Identify which cell holds the provided text, then report its [X, Y] central coordinate. 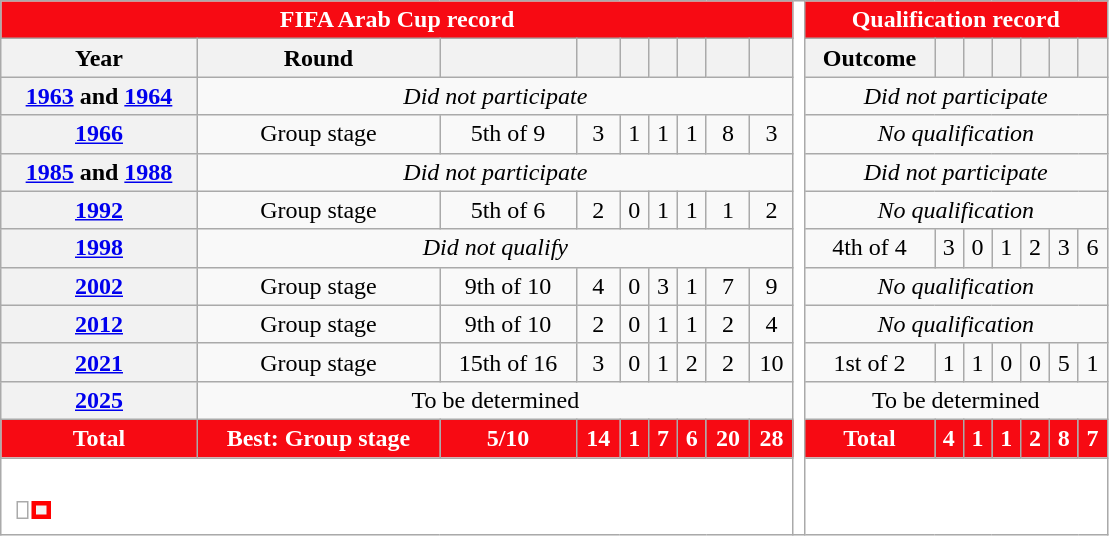
5th of 6 [508, 210]
2002 [99, 286]
4th of 4 [870, 248]
1998 [99, 248]
2012 [99, 324]
10 [772, 362]
5th of 9 [508, 134]
15th of 16 [508, 362]
5 [1064, 362]
Best: Group stage [318, 438]
Year [99, 58]
1st of 2 [870, 362]
1985 and 1988 [99, 172]
Outcome [870, 58]
Round [318, 58]
Qualification record [956, 20]
20 [728, 438]
FIFA Arab Cup record [398, 20]
1966 [99, 134]
1963 and 1964 [99, 96]
Did not qualify [495, 248]
9 [772, 286]
2025 [99, 400]
2021 [99, 362]
5/10 [508, 438]
1992 [99, 210]
14 [598, 438]
28 [772, 438]
